Determine the (x, y) coordinate at the center of the cell enclosing the given text.  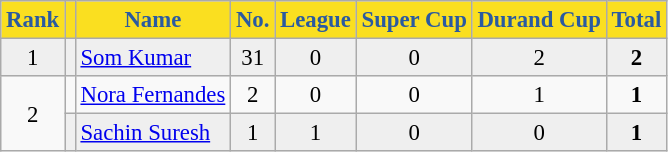
Sachin Suresh (152, 133)
Rank (33, 20)
Nora Fernandes (152, 95)
Durand Cup (539, 20)
No. (253, 20)
Som Kumar (152, 58)
Super Cup (414, 20)
Total (636, 20)
31 (253, 58)
League (316, 20)
Name (152, 20)
